Capture the cell that displays the provided text and extract its (x, y) central coordinate. 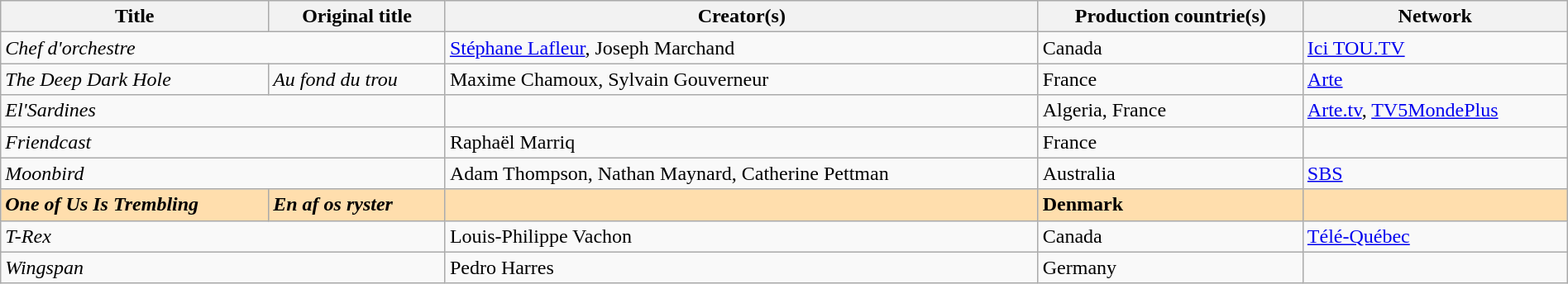
Australia (1170, 173)
Télé-Québec (1435, 236)
El'Sardines (223, 111)
Creator(s) (741, 17)
Production countrie(s) (1170, 17)
Adam Thompson, Nathan Maynard, Catherine Pettman (741, 173)
Chef d'orchestre (223, 48)
One of Us Is Trembling (135, 205)
T-Rex (223, 236)
Louis-Philippe Vachon (741, 236)
Germany (1170, 267)
Arte (1435, 79)
Arte.tv, TV5MondePlus (1435, 111)
Moonbird (223, 173)
Title (135, 17)
Raphaël Marriq (741, 142)
Denmark (1170, 205)
En af os ryster (357, 205)
Algeria, France (1170, 111)
Wingspan (223, 267)
Original title (357, 17)
Friendcast (223, 142)
Au fond du trou (357, 79)
Pedro Harres (741, 267)
The Deep Dark Hole (135, 79)
Ici TOU.TV (1435, 48)
Stéphane Lafleur, Joseph Marchand (741, 48)
Maxime Chamoux, Sylvain Gouverneur (741, 79)
Network (1435, 17)
SBS (1435, 173)
